Return the (x, y) coordinate for the center point of the cell that contains the specified text.  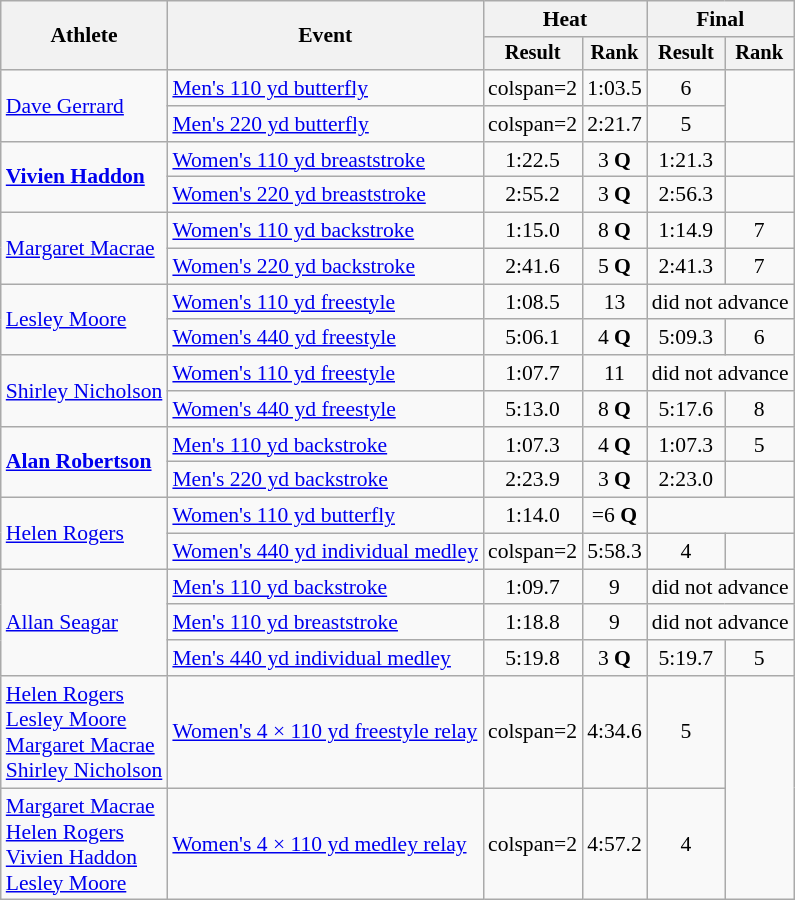
2:56.3 (686, 195)
Margaret Macrae (84, 248)
5:19.8 (532, 658)
1:07.7 (532, 373)
Women's 4 × 110 yd medley relay (325, 844)
13 (614, 302)
5:09.3 (686, 338)
11 (614, 373)
Helen Rogers (84, 534)
1:14.0 (532, 516)
Alan Robertson (84, 462)
Heat (565, 19)
1:09.7 (532, 587)
2:55.2 (532, 195)
4:57.2 (614, 844)
2:41.3 (686, 267)
1:15.0 (532, 231)
Dave Gerrard (84, 106)
Lesley Moore (84, 320)
Women's 110 yd butterfly (325, 516)
5:17.6 (686, 409)
8 (760, 409)
5:58.3 (614, 552)
Shirley Nicholson (84, 390)
1:14.9 (686, 231)
=6 Q (614, 516)
1:22.5 (532, 160)
4:34.6 (614, 732)
Vivien Haddon (84, 178)
1:08.5 (532, 302)
Final (720, 19)
Women's 110 yd backstroke (325, 231)
1:18.8 (532, 623)
Margaret MacraeHelen RogersVivien HaddonLesley Moore (84, 844)
Women's 220 yd backstroke (325, 267)
Women's 110 yd breaststroke (325, 160)
1:03.5 (614, 88)
1:21.3 (686, 160)
Men's 220 yd butterfly (325, 124)
Allan Seagar (84, 622)
5:19.7 (686, 658)
Women's 220 yd breaststroke (325, 195)
5:13.0 (532, 409)
Men's 110 yd breaststroke (325, 623)
2:23.9 (532, 480)
Helen RogersLesley MooreMargaret MacraeShirley Nicholson (84, 732)
5:06.1 (532, 338)
Event (325, 36)
Women's 4 × 110 yd freestyle relay (325, 732)
2:23.0 (686, 480)
Men's 220 yd backstroke (325, 480)
5 Q (614, 267)
Athlete (84, 36)
Men's 110 yd butterfly (325, 88)
Women's 440 yd individual medley (325, 552)
Men's 440 yd individual medley (325, 658)
2:21.7 (614, 124)
2:41.6 (532, 267)
